Scan for the cell matching the given text and deliver its [x, y] coordinate at center. 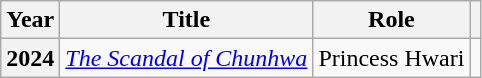
Year [30, 20]
Title [186, 20]
2024 [30, 58]
The Scandal of Chunhwa [186, 58]
Role [392, 20]
Princess Hwari [392, 58]
